For the text-containing cell, return its midpoint in (X, Y) coordinate format. 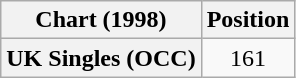
UK Singles (OCC) (101, 58)
Position (248, 20)
Chart (1998) (101, 20)
161 (248, 58)
